Output the [X, Y] coordinate of the center of the cell containing the given text.  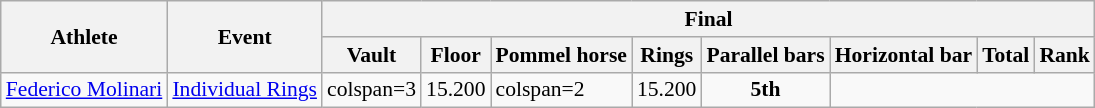
Vault [372, 55]
Individual Rings [244, 90]
Rings [666, 55]
5th [765, 90]
Federico Molinari [84, 90]
colspan=3 [372, 90]
Event [244, 36]
Horizontal bar [904, 55]
Floor [456, 55]
Parallel bars [765, 55]
Total [1006, 55]
Pommel horse [562, 55]
colspan=2 [562, 90]
Rank [1064, 55]
Athlete [84, 36]
Final [708, 19]
